For the text-containing cell, return its midpoint in [X, Y] coordinate format. 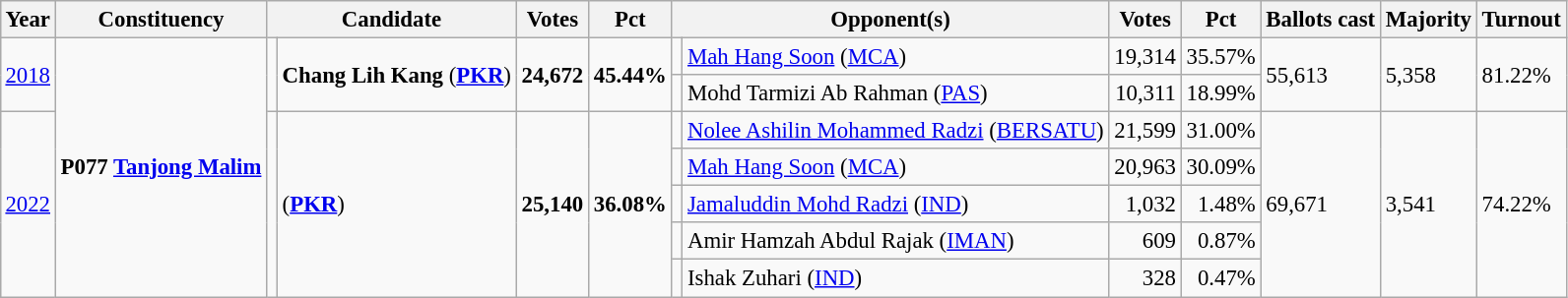
Chang Lih Kang (PKR) [396, 75]
19,314 [1144, 56]
P077 Tanjong Malim [161, 167]
Turnout [1521, 20]
24,672 [552, 75]
45.44% [630, 75]
10,311 [1144, 93]
Ishak Zuhari (IND) [896, 278]
328 [1144, 278]
35.57% [1221, 56]
0.47% [1221, 278]
2018 [28, 75]
81.22% [1521, 75]
55,613 [1320, 75]
Year [28, 20]
31.00% [1221, 131]
20,963 [1144, 167]
Constituency [161, 20]
21,599 [1144, 131]
0.87% [1221, 241]
18.99% [1221, 93]
1,032 [1144, 205]
2022 [28, 205]
Candidate [392, 20]
69,671 [1320, 205]
609 [1144, 241]
Ballots cast [1320, 20]
5,358 [1428, 75]
74.22% [1521, 205]
1.48% [1221, 205]
3,541 [1428, 205]
30.09% [1221, 167]
25,140 [552, 205]
Majority [1428, 20]
36.08% [630, 205]
Amir Hamzah Abdul Rajak (IMAN) [896, 241]
Jamaluddin Mohd Radzi (IND) [896, 205]
Nolee Ashilin Mohammed Radzi (BERSATU) [896, 131]
Opponent(s) [890, 20]
(PKR) [396, 205]
Mohd Tarmizi Ab Rahman (PAS) [896, 93]
